Pinpoint the cell where the given text exists, returning its (x, y) midpoint coordinate. 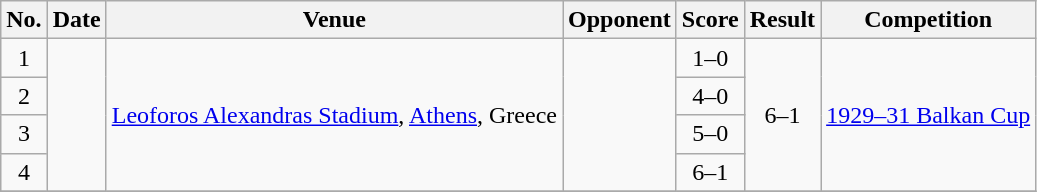
1 (24, 58)
Opponent (619, 20)
5–0 (710, 134)
1929–31 Balkan Cup (928, 115)
2 (24, 96)
Competition (928, 20)
4–0 (710, 96)
Result (782, 20)
Date (76, 20)
Leoforos Alexandras Stadium, Athens, Greece (334, 115)
1–0 (710, 58)
Venue (334, 20)
4 (24, 172)
Score (710, 20)
No. (24, 20)
3 (24, 134)
